Scan for the cell matching the given text and deliver its (X, Y) coordinate at center. 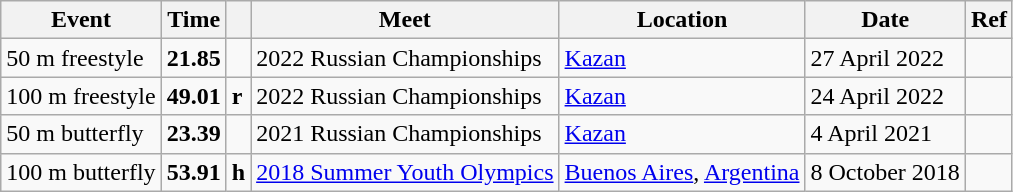
53.91 (194, 172)
Buenos Aires, Argentina (682, 172)
24 April 2022 (885, 96)
r (238, 96)
Meet (405, 20)
Ref (988, 20)
49.01 (194, 96)
Date (885, 20)
27 April 2022 (885, 58)
8 October 2018 (885, 172)
2021 Russian Championships (405, 134)
2018 Summer Youth Olympics (405, 172)
4 April 2021 (885, 134)
h (238, 172)
50 m freestyle (81, 58)
21.85 (194, 58)
Time (194, 20)
100 m freestyle (81, 96)
50 m butterfly (81, 134)
23.39 (194, 134)
100 m butterfly (81, 172)
Event (81, 20)
Location (682, 20)
